Output the [x, y] coordinate of the center of the cell containing the given text.  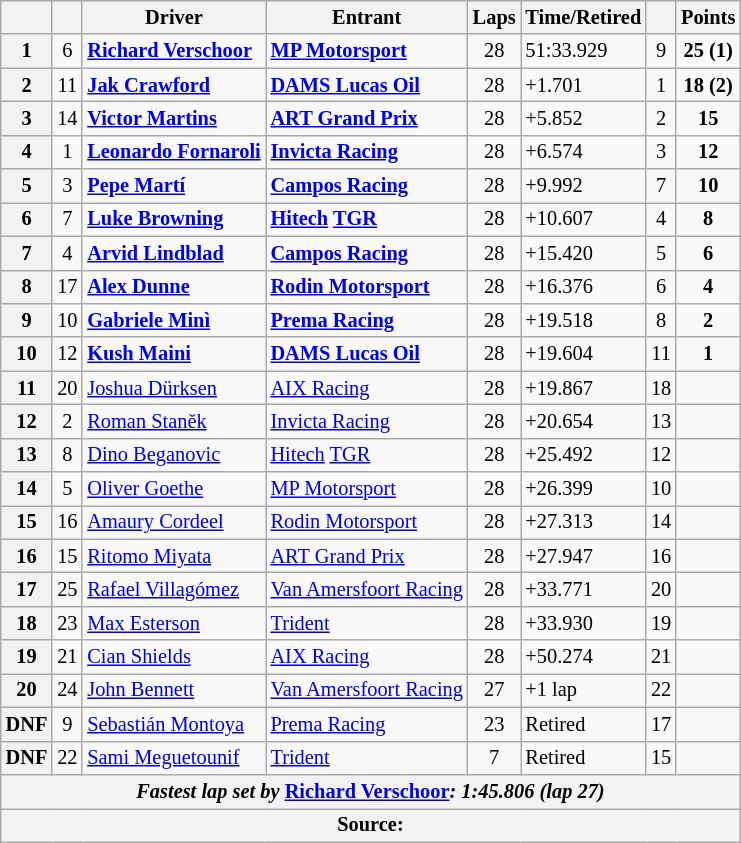
Source: [370, 825]
Points [708, 17]
+20.654 [583, 421]
Sebastián Montoya [174, 724]
24 [67, 690]
+26.399 [583, 489]
Arvid Lindblad [174, 253]
+33.771 [583, 589]
Max Esterson [174, 623]
Joshua Dürksen [174, 388]
Alex Dunne [174, 287]
Roman Staněk [174, 421]
Laps [494, 17]
+9.992 [583, 186]
Leonardo Fornaroli [174, 152]
Gabriele Minì [174, 320]
+19.867 [583, 388]
Ritomo Miyata [174, 556]
+27.313 [583, 522]
+19.518 [583, 320]
Fastest lap set by Richard Verschoor: 1:45.806 (lap 27) [370, 791]
+6.574 [583, 152]
Oliver Goethe [174, 489]
Victor Martins [174, 118]
Dino Beganovic [174, 455]
Rafael Villagómez [174, 589]
Cian Shields [174, 657]
+15.420 [583, 253]
Amaury Cordeel [174, 522]
+10.607 [583, 219]
+16.376 [583, 287]
Time/Retired [583, 17]
Kush Maini [174, 354]
25 (1) [708, 51]
+25.492 [583, 455]
+5.852 [583, 118]
Entrant [367, 17]
27 [494, 690]
+33.930 [583, 623]
+27.947 [583, 556]
Richard Verschoor [174, 51]
Luke Browning [174, 219]
Sami Meguetounif [174, 758]
18 (2) [708, 85]
Jak Crawford [174, 85]
Driver [174, 17]
+19.604 [583, 354]
25 [67, 589]
+50.274 [583, 657]
51:33.929 [583, 51]
Pepe Martí [174, 186]
+1 lap [583, 690]
John Bennett [174, 690]
+1.701 [583, 85]
